Determine the (x, y) coordinate at the center of the cell enclosing the given text.  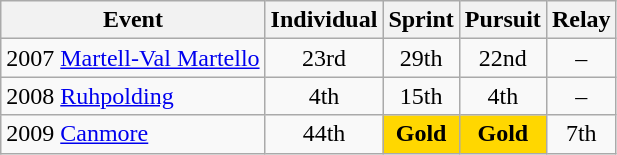
Individual (324, 20)
Pursuit (502, 20)
22nd (502, 58)
2008 Ruhpolding (133, 96)
Event (133, 20)
15th (421, 96)
2007 Martell-Val Martello (133, 58)
Relay (581, 20)
23rd (324, 58)
2009 Canmore (133, 134)
44th (324, 134)
29th (421, 58)
Sprint (421, 20)
7th (581, 134)
